Capture the cell that displays the provided text and extract its [x, y] central coordinate. 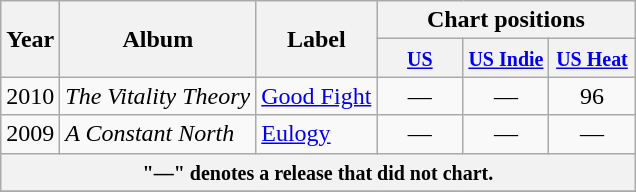
US Indie [506, 58]
US [420, 58]
Label [316, 39]
Eulogy [316, 134]
96 [592, 96]
A Constant North [158, 134]
Year [30, 39]
2009 [30, 134]
Good Fight [316, 96]
Chart positions [506, 20]
"—" denotes a release that did not chart. [318, 172]
The Vitality Theory [158, 96]
US Heat [592, 58]
Album [158, 39]
2010 [30, 96]
